Locate the cell with the specified text and output its [x, y] center coordinate. 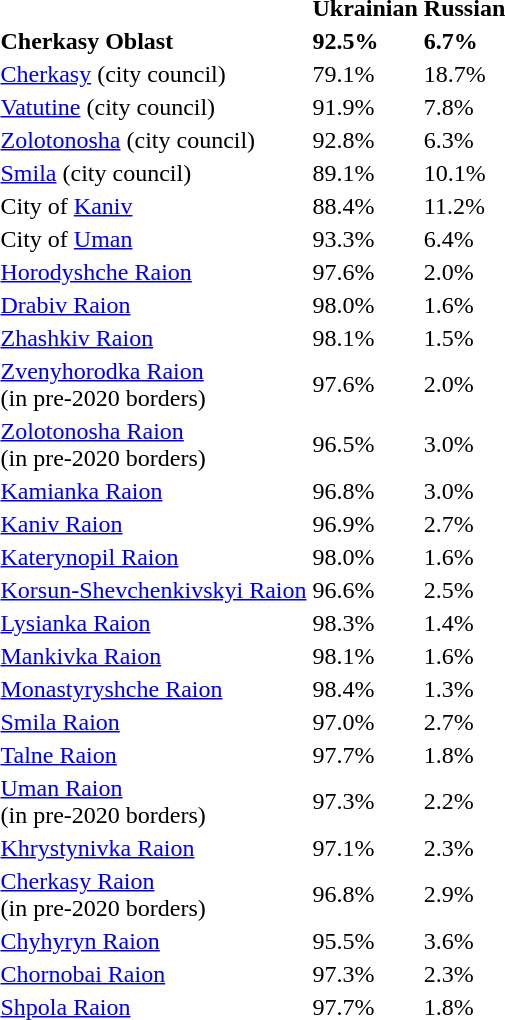
98.4% [365, 689]
98.3% [365, 623]
88.4% [365, 206]
97.7% [365, 755]
96.5% [365, 444]
89.1% [365, 173]
97.1% [365, 848]
91.9% [365, 107]
92.8% [365, 140]
96.6% [365, 590]
96.9% [365, 524]
79.1% [365, 74]
92.5% [365, 41]
95.5% [365, 941]
97.0% [365, 722]
93.3% [365, 239]
